Return the [x, y] coordinate for the center point of the cell that contains the specified text.  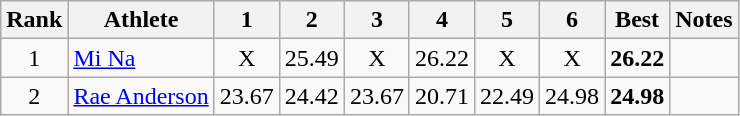
22.49 [506, 96]
24.42 [312, 96]
25.49 [312, 58]
Rank [34, 20]
4 [442, 20]
Athlete [141, 20]
Mi Na [141, 58]
Rae Anderson [141, 96]
5 [506, 20]
3 [376, 20]
Notes [704, 20]
Best [638, 20]
20.71 [442, 96]
6 [572, 20]
